From the cell containing the given text, extract its center point as [X, Y] coordinate. 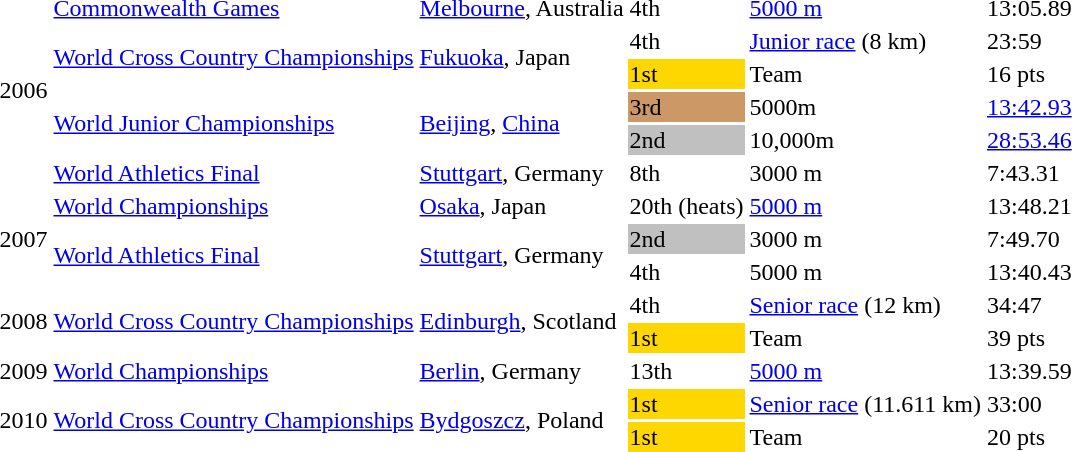
13th [686, 371]
Osaka, Japan [522, 206]
10,000m [865, 140]
5000m [865, 107]
Senior race (11.611 km) [865, 404]
Beijing, China [522, 124]
3rd [686, 107]
Fukuoka, Japan [522, 58]
World Junior Championships [234, 124]
20th (heats) [686, 206]
Junior race (8 km) [865, 41]
Edinburgh, Scotland [522, 322]
Bydgoszcz, Poland [522, 420]
8th [686, 173]
Berlin, Germany [522, 371]
Senior race (12 km) [865, 305]
